Provide the (X, Y) coordinate of the cell's center where the given text is located.  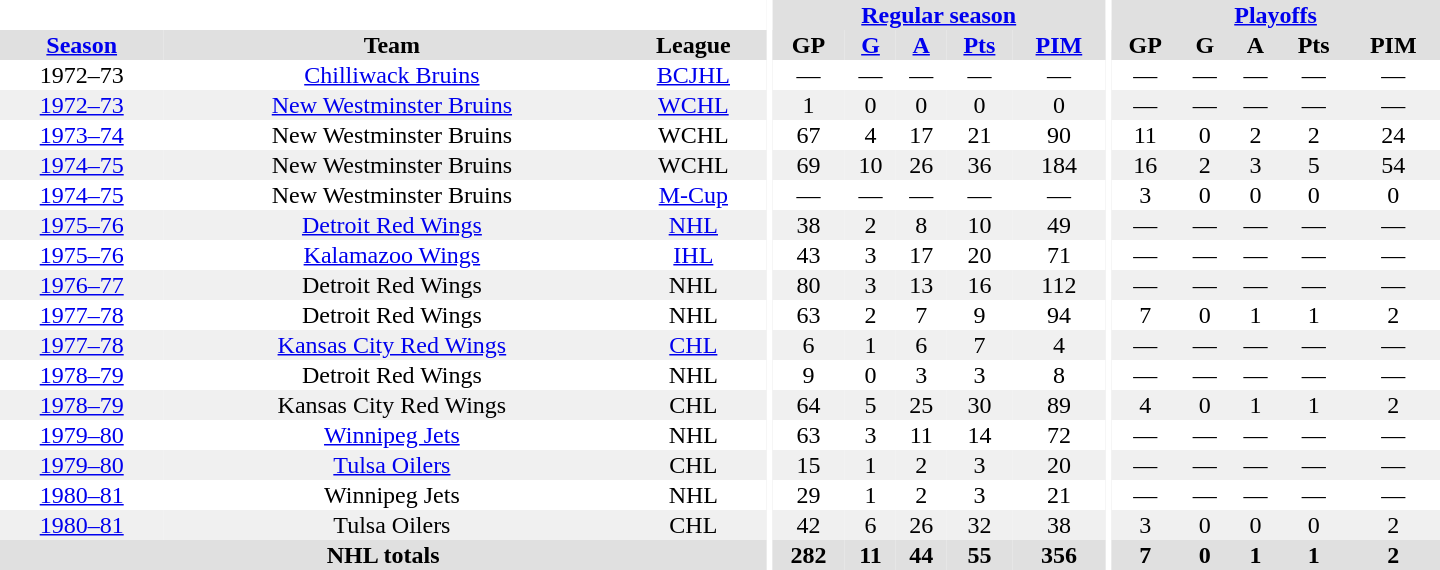
42 (808, 525)
NHL totals (383, 555)
282 (808, 555)
1976–77 (82, 285)
13 (922, 285)
54 (1394, 165)
Season (82, 45)
36 (980, 165)
25 (922, 405)
1973–74 (82, 135)
72 (1058, 435)
Playoffs (1276, 15)
15 (808, 465)
89 (1058, 405)
55 (980, 555)
BCJHL (693, 75)
80 (808, 285)
29 (808, 495)
Chilliwack Bruins (392, 75)
356 (1058, 555)
32 (980, 525)
90 (1058, 135)
67 (808, 135)
71 (1058, 255)
Team (392, 45)
30 (980, 405)
43 (808, 255)
24 (1394, 135)
Regular season (939, 15)
94 (1058, 315)
49 (1058, 225)
League (693, 45)
M-Cup (693, 195)
184 (1058, 165)
112 (1058, 285)
64 (808, 405)
44 (922, 555)
14 (980, 435)
IHL (693, 255)
Kalamazoo Wings (392, 255)
69 (808, 165)
